From the cell containing the given text, extract its center point as (x, y) coordinate. 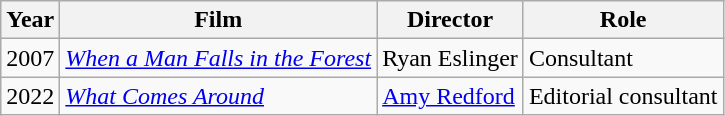
Editorial consultant (623, 96)
Consultant (623, 58)
When a Man Falls in the Forest (218, 58)
2007 (30, 58)
What Comes Around (218, 96)
Year (30, 20)
Amy Redford (450, 96)
Film (218, 20)
2022 (30, 96)
Director (450, 20)
Ryan Eslinger (450, 58)
Role (623, 20)
